Detect which cell encompasses the target text, then output its [X, Y] center coordinate. 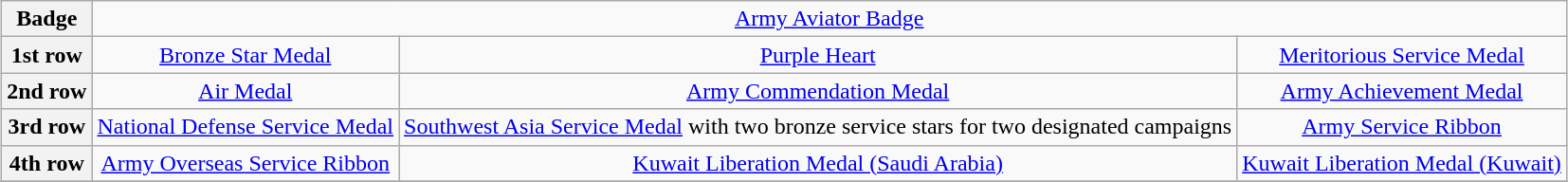
3rd row [47, 127]
Army Service Ribbon [1402, 127]
Bronze Star Medal [246, 55]
Army Overseas Service Ribbon [246, 163]
Kuwait Liberation Medal (Saudi Arabia) [818, 163]
Kuwait Liberation Medal (Kuwait) [1402, 163]
National Defense Service Medal [246, 127]
Air Medal [246, 91]
1st row [47, 55]
Southwest Asia Service Medal with two bronze service stars for two designated campaigns [818, 127]
Meritorious Service Medal [1402, 55]
4th row [47, 163]
2nd row [47, 91]
Army Aviator Badge [829, 19]
Purple Heart [818, 55]
Army Commendation Medal [818, 91]
Badge [47, 19]
Army Achievement Medal [1402, 91]
